Identify which cell holds the provided text, then report its (X, Y) central coordinate. 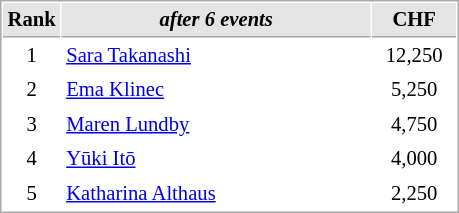
2 (32, 90)
12,250 (414, 56)
3 (32, 124)
2,250 (414, 194)
CHF (414, 20)
4,750 (414, 124)
Yūki Itō (216, 158)
5,250 (414, 90)
Katharina Althaus (216, 194)
4,000 (414, 158)
Rank (32, 20)
Maren Lundby (216, 124)
1 (32, 56)
4 (32, 158)
Sara Takanashi (216, 56)
5 (32, 194)
Ema Klinec (216, 90)
after 6 events (216, 20)
